Output the [X, Y] coordinate of the center of the cell containing the given text.  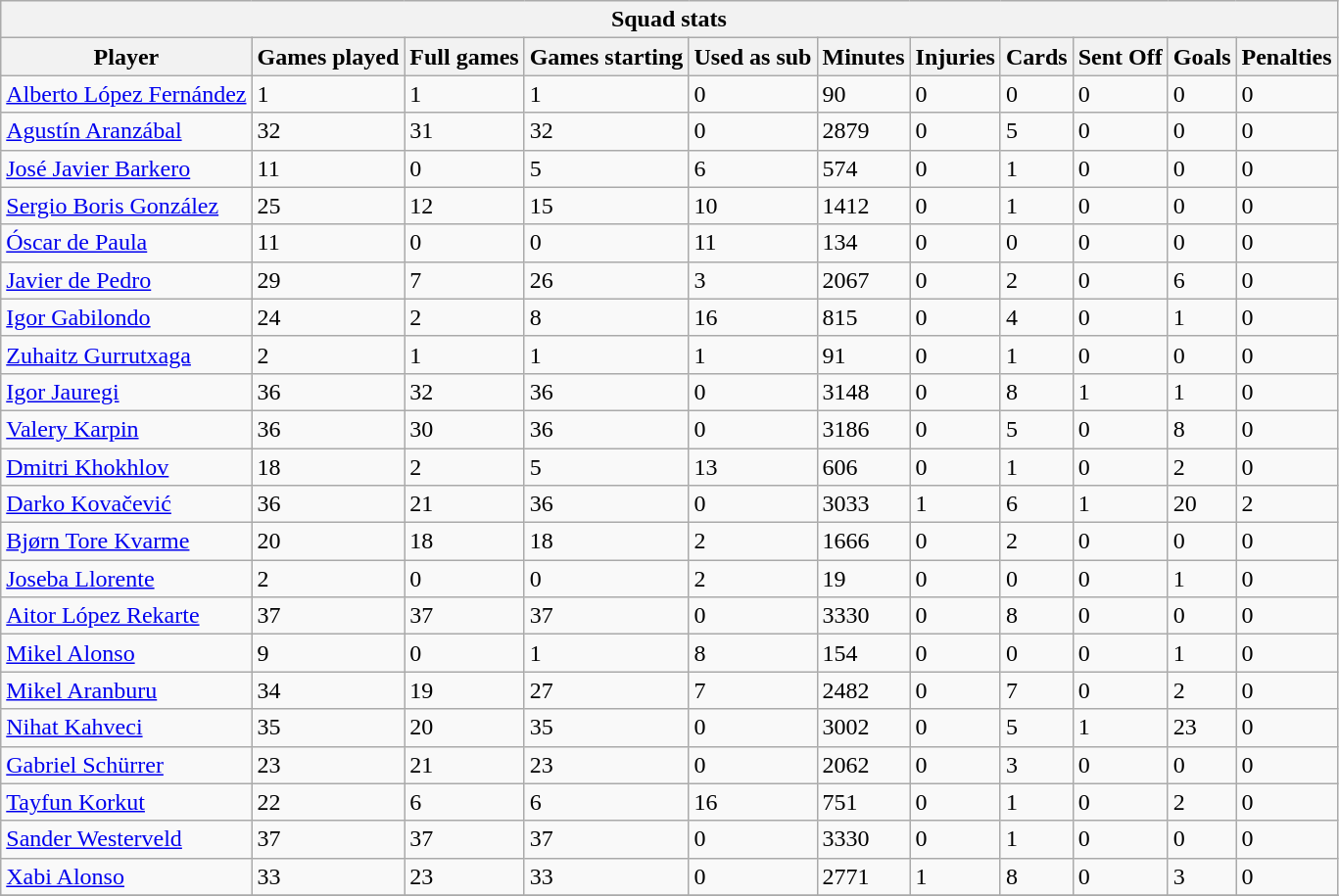
751 [864, 802]
30 [464, 429]
Sent Off [1121, 57]
134 [864, 243]
2482 [864, 690]
Injuries [955, 57]
31 [464, 131]
3002 [864, 728]
Mikel Alonso [126, 653]
4 [1036, 317]
Joseba Llorente [126, 579]
3148 [864, 392]
Darko Kovačević [126, 504]
Óscar de Paula [126, 243]
Aitor López Rekarte [126, 616]
Xabi Alonso [126, 876]
25 [328, 206]
154 [864, 653]
1412 [864, 206]
Mikel Aranburu [126, 690]
27 [606, 690]
Goals [1202, 57]
Player [126, 57]
Games played [328, 57]
12 [464, 206]
3033 [864, 504]
2771 [864, 876]
815 [864, 317]
1666 [864, 542]
2879 [864, 131]
26 [606, 280]
Minutes [864, 57]
2067 [864, 280]
Nihat Kahveci [126, 728]
Zuhaitz Gurrutxaga [126, 354]
Cards [1036, 57]
Tayfun Korkut [126, 802]
Dmitri Khokhlov [126, 467]
Agustín Aranzábal [126, 131]
10 [752, 206]
Games starting [606, 57]
13 [752, 467]
90 [864, 94]
José Javier Barkero [126, 168]
Used as sub [752, 57]
34 [328, 690]
Alberto López Fernández [126, 94]
Igor Gabilondo [126, 317]
Igor Jauregi [126, 392]
Bjørn Tore Kvarme [126, 542]
24 [328, 317]
Squad stats [669, 20]
574 [864, 168]
Gabriel Schürrer [126, 765]
29 [328, 280]
Sergio Boris González [126, 206]
Sander Westerveld [126, 839]
Penalties [1287, 57]
15 [606, 206]
9 [328, 653]
91 [864, 354]
22 [328, 802]
2062 [864, 765]
606 [864, 467]
Valery Karpin [126, 429]
Full games [464, 57]
Javier de Pedro [126, 280]
3186 [864, 429]
